From the cell containing the given text, extract its center point as [x, y] coordinate. 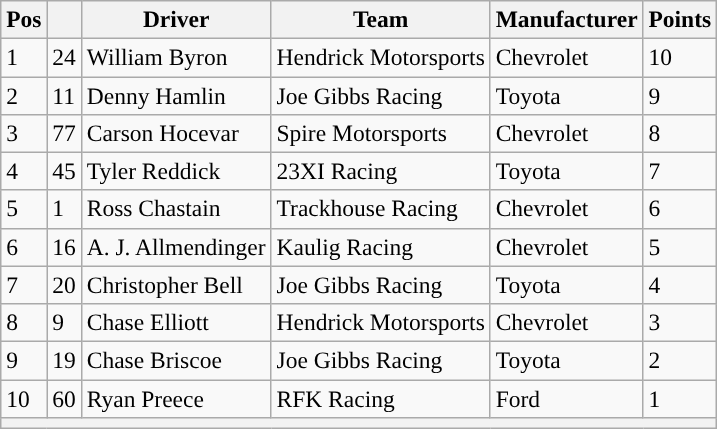
Tyler Reddick [176, 171]
Pos [24, 19]
20 [64, 285]
11 [64, 95]
Carson Hocevar [176, 133]
Driver [176, 19]
Chase Briscoe [176, 360]
William Byron [176, 57]
Kaulig Racing [380, 247]
45 [64, 171]
Chase Elliott [176, 322]
Ford [566, 398]
Ryan Preece [176, 398]
Ross Chastain [176, 209]
Christopher Bell [176, 285]
Denny Hamlin [176, 95]
24 [64, 57]
19 [64, 360]
Spire Motorsports [380, 133]
60 [64, 398]
16 [64, 247]
Points [680, 19]
A. J. Allmendinger [176, 247]
Manufacturer [566, 19]
77 [64, 133]
23XI Racing [380, 171]
RFK Racing [380, 398]
Team [380, 19]
Trackhouse Racing [380, 209]
